Provide the (X, Y) coordinate of the cell's center where the given text is located.  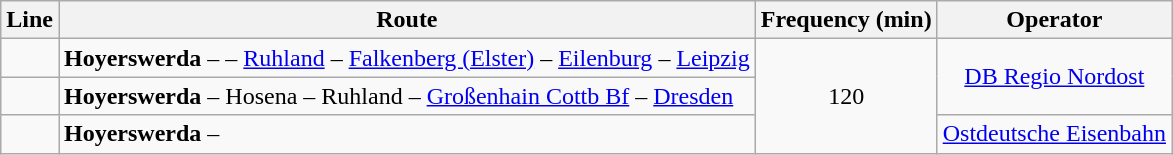
Line (30, 20)
Ostdeutsche Eisenbahn (1054, 134)
Hoyerswerda – – Ruhland – Falkenberg (Elster) – Eilenburg – Leipzig (406, 58)
Hoyerswerda – (406, 134)
Operator (1054, 20)
Frequency (min) (846, 20)
120 (846, 96)
DB Regio Nordost (1054, 77)
Route (406, 20)
Hoyerswerda – Hosena – Ruhland – Großenhain Cottb Bf – Dresden (406, 96)
